Determine the [x, y] coordinate at the center of the cell enclosing the given text.  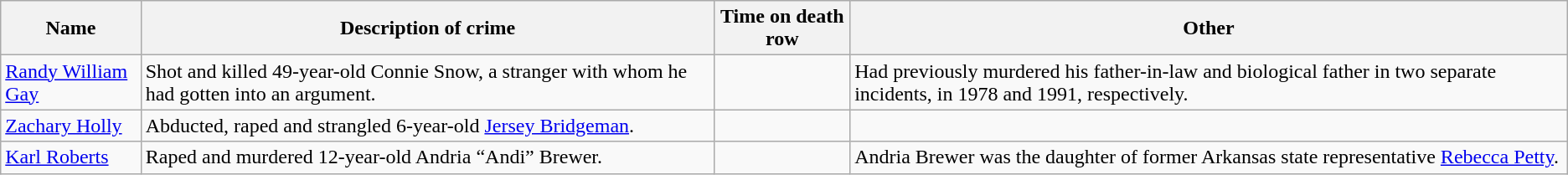
Raped and murdered 12-year-old Andria “Andi” Brewer. [427, 157]
Description of crime [427, 28]
Randy William Gay [70, 82]
Abducted, raped and strangled 6-year-old Jersey Bridgeman. [427, 126]
Time on death row [782, 28]
Zachary Holly [70, 126]
Had previously murdered his father-in-law and biological father in two separate incidents, in 1978 and 1991, respectively. [1210, 82]
Andria Brewer was the daughter of former Arkansas state representative Rebecca Petty. [1210, 157]
Karl Roberts [70, 157]
Name [70, 28]
Shot and killed 49-year-old Connie Snow, a stranger with whom he had gotten into an argument. [427, 82]
Other [1210, 28]
